Find where the given text appears and provide that cell's center as (X, Y) coordinate. 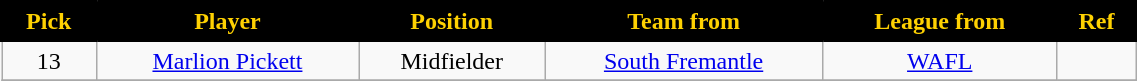
WAFL (940, 60)
Midfielder (452, 60)
Pick (49, 22)
League from (940, 22)
13 (49, 60)
Player (228, 22)
South Fremantle (683, 60)
Team from (683, 22)
Position (452, 22)
Ref (1096, 22)
Marlion Pickett (228, 60)
